Output the [x, y] coordinate of the center of the cell containing the given text.  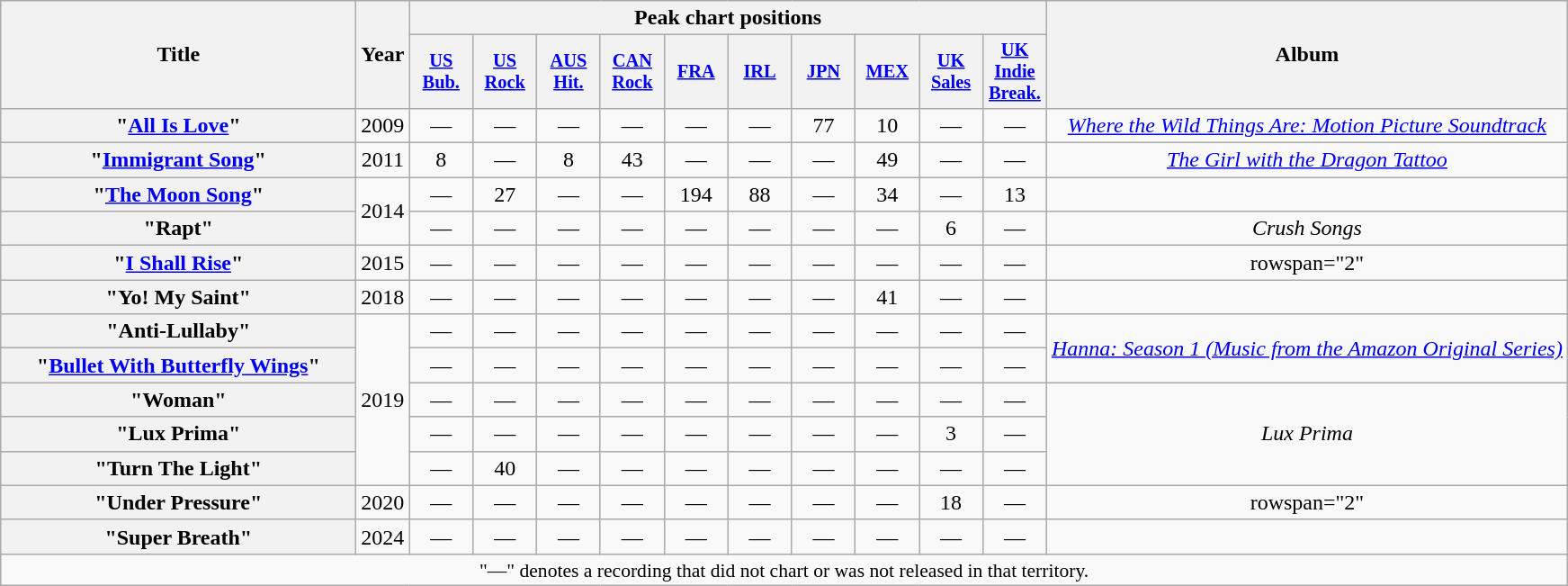
"Yo! My Saint" [178, 297]
Lux Prima [1306, 434]
"Under Pressure" [178, 502]
Peak chart positions [729, 18]
41 [887, 297]
43 [632, 160]
"Woman" [178, 400]
2015 [383, 263]
"Super Breath" [178, 536]
"Turn The Light" [178, 468]
Album [1306, 55]
40 [506, 468]
"Lux Prima" [178, 434]
CANRock [632, 72]
FRA [696, 72]
2011 [383, 160]
MEX [887, 72]
10 [887, 125]
UKSales [952, 72]
UKIndieBreak. [1015, 72]
88 [759, 194]
6 [952, 229]
194 [696, 194]
13 [1015, 194]
IRL [759, 72]
"Immigrant Song" [178, 160]
"All Is Love" [178, 125]
18 [952, 502]
"Rapt" [178, 229]
2019 [383, 400]
2009 [383, 125]
Year [383, 55]
49 [887, 160]
2018 [383, 297]
"Anti-Lullaby" [178, 331]
Crush Songs [1306, 229]
"—" denotes a recording that did not chart or was not released in that territory. [784, 570]
Where the Wild Things Are: Motion Picture Soundtrack [1306, 125]
USBub. [441, 72]
3 [952, 434]
Hanna: Season 1 (Music from the Amazon Original Series) [1306, 348]
Title [178, 55]
"I Shall Rise" [178, 263]
JPN [824, 72]
"The Moon Song" [178, 194]
77 [824, 125]
AUSHit. [569, 72]
USRock [506, 72]
2024 [383, 536]
27 [506, 194]
The Girl with the Dragon Tattoo [1306, 160]
"Bullet With Butterfly Wings" [178, 365]
34 [887, 194]
2014 [383, 212]
2020 [383, 502]
